Return the (x, y) coordinate for the center point of the cell that contains the specified text.  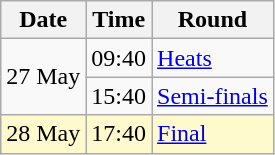
Semi-finals (213, 96)
Date (44, 20)
Final (213, 134)
27 May (44, 77)
Round (213, 20)
Heats (213, 58)
28 May (44, 134)
09:40 (119, 58)
Time (119, 20)
17:40 (119, 134)
15:40 (119, 96)
